From the cell containing the given text, extract its center point as (X, Y) coordinate. 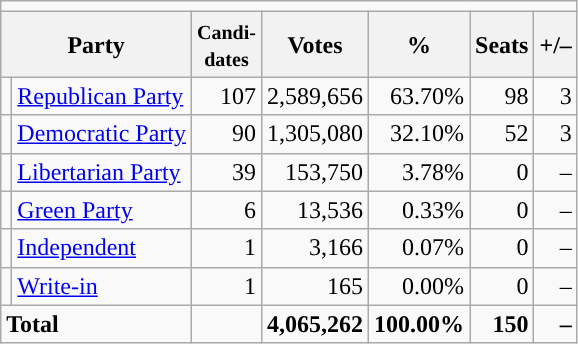
13,536 (314, 210)
107 (226, 96)
1,305,080 (314, 134)
% (420, 44)
32.10% (420, 134)
Green Party (102, 210)
90 (226, 134)
3,166 (314, 248)
Party (96, 44)
Democratic Party (102, 134)
+/– (556, 44)
165 (314, 286)
Total (96, 324)
Votes (314, 44)
4,065,262 (314, 324)
0.00% (420, 286)
63.70% (420, 96)
Seats (502, 44)
52 (502, 134)
153,750 (314, 172)
150 (502, 324)
0.33% (420, 210)
Write-in (102, 286)
0.07% (420, 248)
39 (226, 172)
2,589,656 (314, 96)
100.00% (420, 324)
Libertarian Party (102, 172)
3.78% (420, 172)
Republican Party (102, 96)
6 (226, 210)
Independent (102, 248)
98 (502, 96)
Candi-dates (226, 44)
